Determine the (X, Y) coordinate at the center of the cell enclosing the given text.  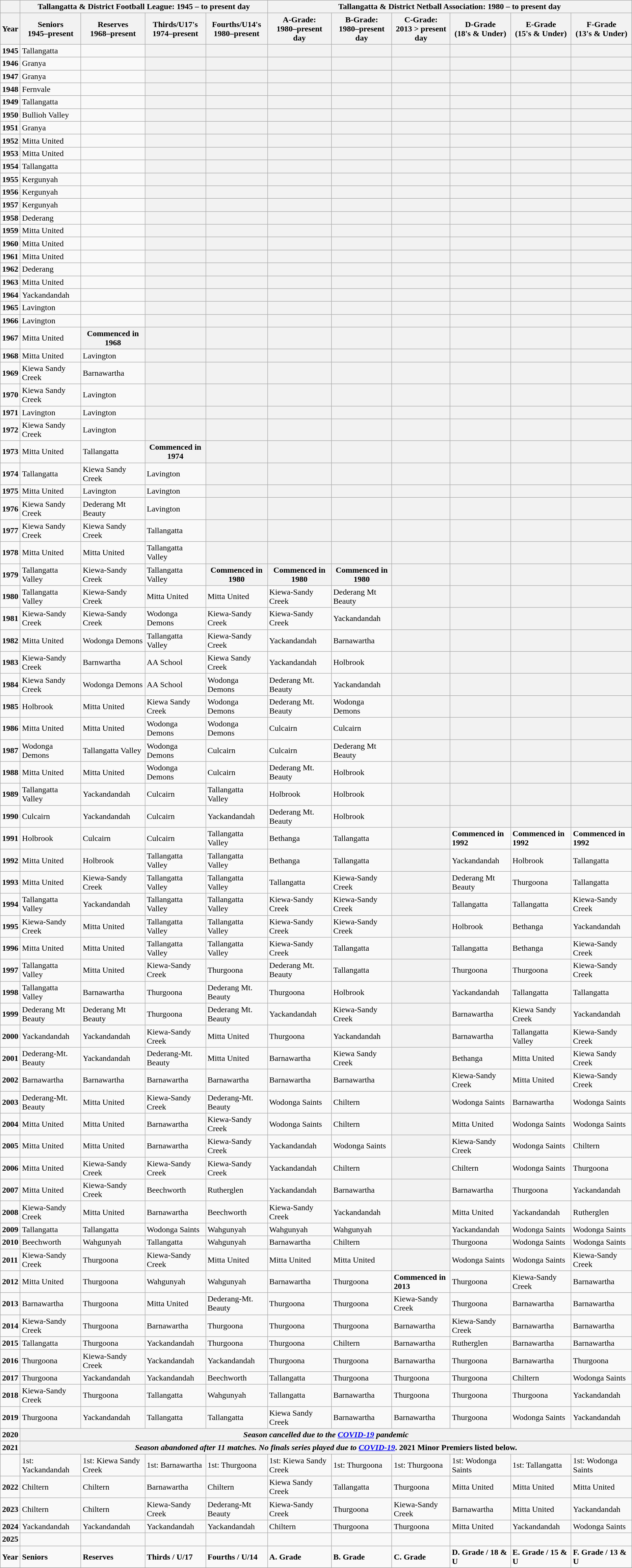
1990 (10, 816)
1984 (10, 685)
2023 (10, 1509)
2007 (10, 1190)
1992 (10, 860)
1969 (10, 373)
Fernvale (51, 89)
Thirds / U/17 (175, 1557)
1955 (10, 179)
1949 (10, 102)
1981 (10, 618)
1988 (10, 772)
1954 (10, 166)
1967 (10, 338)
1983 (10, 662)
1959 (10, 231)
1961 (10, 256)
2022 (10, 1487)
1973 (10, 452)
E-Grade(15's & Under) (541, 29)
2013 (10, 1303)
1960 (10, 244)
1979 (10, 574)
Seniors1945–present (51, 29)
B-Grade: 1980–present day (362, 29)
2000 (10, 1036)
2020 (10, 1435)
2006 (10, 1168)
2004 (10, 1124)
2025 (10, 1539)
1975 (10, 491)
1952 (10, 141)
1982 (10, 641)
1980 (10, 597)
Commenced in 2013 (421, 1282)
Fourths / U/14 (236, 1557)
2024 (10, 1526)
Season abandoned after 11 matches. No finals series played due to COVID-19. 2021 Minor Premiers listed below. (326, 1448)
A-Grade: 1980–present day (299, 29)
2009 (10, 1229)
1987 (10, 750)
1995 (10, 926)
2014 (10, 1326)
C-Grade: 2013 > present day (421, 29)
1972 (10, 430)
2018 (10, 1395)
Barnwartha (113, 662)
1st: Barnawartha (175, 1465)
1985 (10, 706)
Seniors (51, 1557)
D-Grade(18's & Under) (480, 29)
2008 (10, 1212)
2017 (10, 1378)
B. Grade (362, 1557)
1947 (10, 76)
Commenced in 1974 (175, 452)
1953 (10, 153)
Reserves1968–present (113, 29)
1966 (10, 321)
1956 (10, 192)
1970 (10, 395)
Reserves (113, 1557)
1968 (10, 355)
2005 (10, 1146)
1991 (10, 839)
2021 (10, 1448)
1963 (10, 282)
2001 (10, 1058)
1974 (10, 474)
2019 (10, 1417)
Bullioh Valley (51, 115)
F-Grade(13's & Under) (602, 29)
1950 (10, 115)
2015 (10, 1343)
1986 (10, 728)
1964 (10, 295)
1st: Tallangatta (541, 1465)
1978 (10, 553)
Dederang-Mt Beauty (236, 1509)
Thirds/U17's1974–present (175, 29)
Commenced in 1968 (113, 338)
1989 (10, 795)
1958 (10, 218)
2011 (10, 1260)
1948 (10, 89)
1999 (10, 1014)
1997 (10, 970)
1962 (10, 269)
2002 (10, 1080)
C. Grade (421, 1557)
1996 (10, 948)
Fourths/U14's1980–present (236, 29)
A. Grade (299, 1557)
2012 (10, 1282)
1945 (10, 51)
2003 (10, 1102)
1976 (10, 509)
Season cancelled due to the COVID-19 pandemic (326, 1435)
1971 (10, 413)
1977 (10, 530)
1965 (10, 308)
F. Grade / 13 & U (602, 1557)
E. Grade / 15 & U (541, 1557)
1st: Yackandandah (51, 1465)
D. Grade / 18 & U (480, 1557)
2016 (10, 1360)
1994 (10, 904)
1951 (10, 128)
1957 (10, 205)
1993 (10, 882)
Tallangatta & District Football League: 1945 – to present day (144, 7)
1998 (10, 992)
Tallangatta & District Netball Association: 1980 – to present day (450, 7)
2010 (10, 1242)
1946 (10, 64)
